Capture the cell that displays the provided text and extract its (x, y) central coordinate. 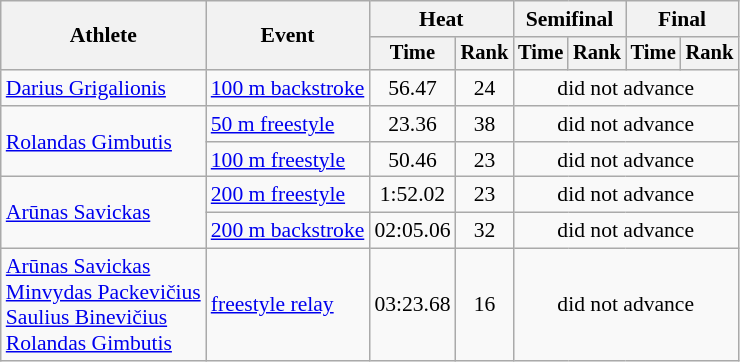
50 m freestyle (288, 124)
200 m freestyle (288, 195)
Final (682, 19)
Heat (441, 19)
Event (288, 36)
Arūnas SavickasMinvydas PackevičiusSaulius BinevičiusRolandas Gimbutis (104, 305)
Rolandas Gimbutis (104, 142)
1:52.02 (412, 195)
50.46 (412, 160)
23.36 (412, 124)
38 (485, 124)
16 (485, 305)
Athlete (104, 36)
Arūnas Savickas (104, 212)
200 m backstroke (288, 231)
Darius Grigalionis (104, 88)
Semifinal (569, 19)
100 m backstroke (288, 88)
32 (485, 231)
freestyle relay (288, 305)
56.47 (412, 88)
24 (485, 88)
02:05.06 (412, 231)
03:23.68 (412, 305)
100 m freestyle (288, 160)
